From the cell containing the given text, extract its center point as [X, Y] coordinate. 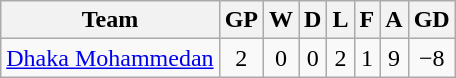
1 [367, 58]
L [340, 20]
A [394, 20]
GD [432, 20]
Dhaka Mohammedan [110, 58]
GP [241, 20]
W [280, 20]
−8 [432, 58]
F [367, 20]
9 [394, 58]
D [313, 20]
Team [110, 20]
